Identify which cell holds the provided text, then report its [X, Y] central coordinate. 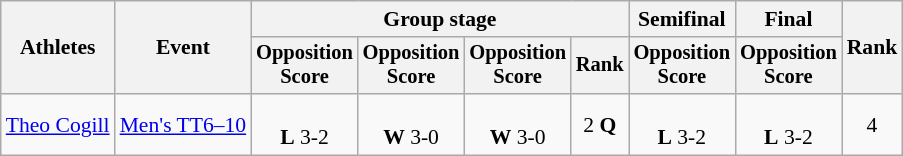
Final [788, 19]
Theo Cogill [58, 124]
Event [184, 48]
Athletes [58, 48]
Semifinal [682, 19]
Group stage [440, 19]
4 [872, 124]
2 Q [600, 124]
Men's TT6–10 [184, 124]
